Identify which cell holds the provided text, then report its (X, Y) central coordinate. 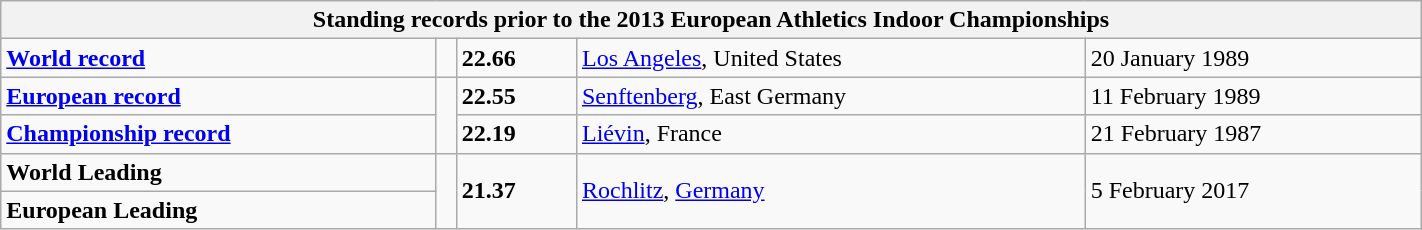
22.55 (516, 96)
5 February 2017 (1253, 191)
Los Angeles, United States (830, 58)
European record (218, 96)
22.19 (516, 134)
Rochlitz, Germany (830, 191)
World Leading (218, 172)
21.37 (516, 191)
20 January 1989 (1253, 58)
Senftenberg, East Germany (830, 96)
Standing records prior to the 2013 European Athletics Indoor Championships (711, 20)
European Leading (218, 210)
11 February 1989 (1253, 96)
21 February 1987 (1253, 134)
World record (218, 58)
Liévin, France (830, 134)
22.66 (516, 58)
Championship record (218, 134)
